Extract the (X, Y) coordinate from the center of the cell holding the provided text.  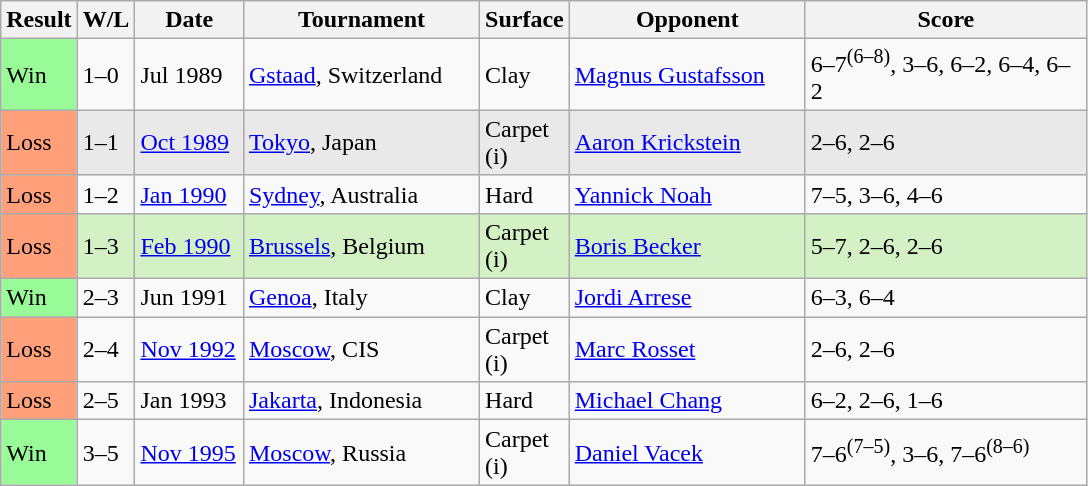
Nov 1995 (190, 452)
7–6(7–5), 3–6, 7–6(8–6) (946, 452)
Score (946, 20)
1–1 (106, 142)
3–5 (106, 452)
Oct 1989 (190, 142)
Result (39, 20)
2–3 (106, 298)
Feb 1990 (190, 246)
Nov 1992 (190, 350)
6–7(6–8), 3–6, 6–2, 6–4, 6–2 (946, 75)
1–0 (106, 75)
Brussels, Belgium (361, 246)
Opponent (687, 20)
Yannick Noah (687, 194)
W/L (106, 20)
Jul 1989 (190, 75)
Tournament (361, 20)
Gstaad, Switzerland (361, 75)
Aaron Krickstein (687, 142)
Boris Becker (687, 246)
Surface (525, 20)
Moscow, CIS (361, 350)
Jan 1990 (190, 194)
1–2 (106, 194)
6–2, 2–6, 1–6 (946, 401)
2–4 (106, 350)
Sydney, Australia (361, 194)
Jakarta, Indonesia (361, 401)
Tokyo, Japan (361, 142)
5–7, 2–6, 2–6 (946, 246)
Jun 1991 (190, 298)
2–5 (106, 401)
Genoa, Italy (361, 298)
Jordi Arrese (687, 298)
Michael Chang (687, 401)
7–5, 3–6, 4–6 (946, 194)
6–3, 6–4 (946, 298)
Magnus Gustafsson (687, 75)
Moscow, Russia (361, 452)
Jan 1993 (190, 401)
1–3 (106, 246)
Marc Rosset (687, 350)
Date (190, 20)
Daniel Vacek (687, 452)
